Search for the cell housing the specified text and yield its (X, Y) center coordinate. 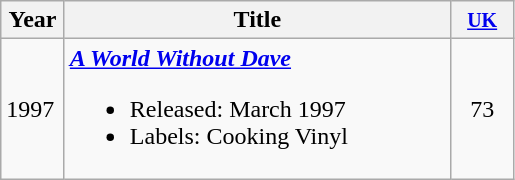
Year (33, 20)
A World Without DaveReleased: March 1997Labels: Cooking Vinyl (257, 109)
UK (482, 20)
73 (482, 109)
1997 (33, 109)
Title (257, 20)
